For the text-containing cell, return its midpoint in (X, Y) coordinate format. 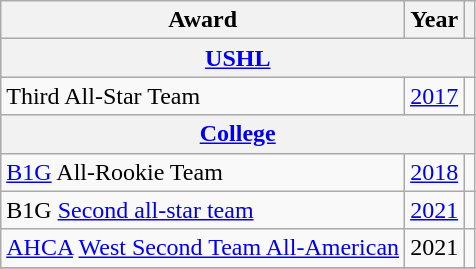
Year (434, 20)
2017 (434, 96)
Third All-Star Team (203, 96)
Award (203, 20)
College (238, 134)
B1G All-Rookie Team (203, 172)
USHL (238, 58)
B1G Second all-star team (203, 210)
AHCA West Second Team All-American (203, 248)
2018 (434, 172)
